Determine the [x, y] coordinate at the center of the cell enclosing the given text.  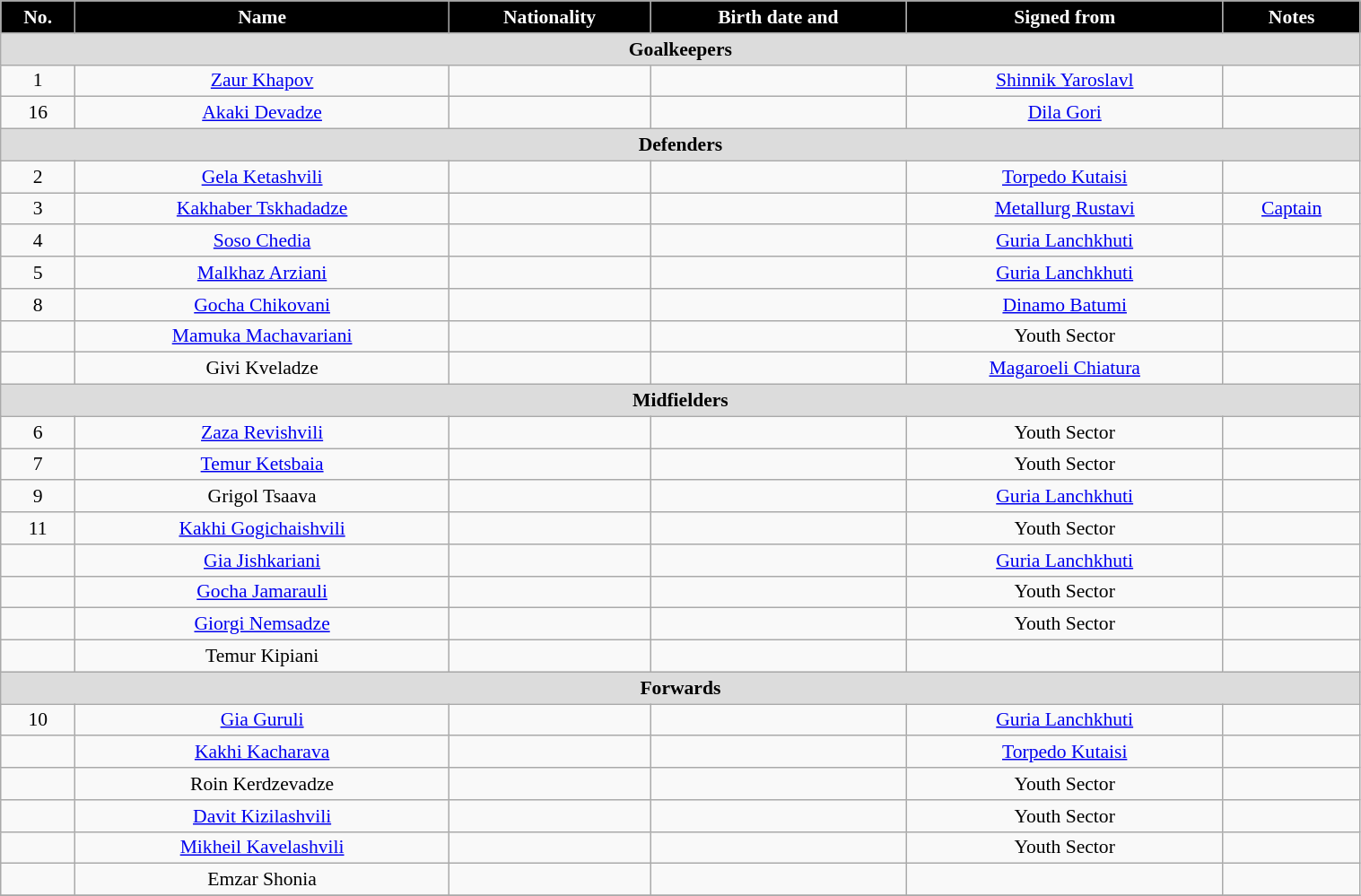
Givi Kveladze [262, 369]
Signed from [1064, 17]
Davit Kizilashvili [262, 816]
9 [38, 497]
Midfielders [680, 401]
11 [38, 528]
Name [262, 17]
Captain [1292, 209]
Gocha Jamarauli [262, 592]
16 [38, 113]
4 [38, 241]
5 [38, 273]
Goalkeepers [680, 49]
10 [38, 720]
No. [38, 17]
Gia Jishkariani [262, 561]
Roin Kerdzevadze [262, 784]
Notes [1292, 17]
6 [38, 432]
Gocha Chikovani [262, 305]
2 [38, 177]
Kakhaber Tskhadadze [262, 209]
Giorgi Nemsadze [262, 624]
Zaza Revishvili [262, 432]
Gela Ketashvili [262, 177]
8 [38, 305]
Temur Kipiani [262, 657]
Akaki Devadze [262, 113]
Grigol Tsaava [262, 497]
Nationality [550, 17]
Defenders [680, 145]
Birth date and [779, 17]
Kakhi Kacharava [262, 752]
1 [38, 81]
Forwards [680, 688]
Metallurg Rustavi [1064, 209]
Gia Guruli [262, 720]
3 [38, 209]
Shinnik Yaroslavl [1064, 81]
Kakhi Gogichaishvili [262, 528]
Zaur Khapov [262, 81]
7 [38, 465]
Dinamo Batumi [1064, 305]
Temur Ketsbaia [262, 465]
Dila Gori [1064, 113]
Mamuka Machavariani [262, 336]
Magaroeli Chiatura [1064, 369]
Emzar Shonia [262, 880]
Mikheil Kavelashvili [262, 848]
Malkhaz Arziani [262, 273]
Soso Chedia [262, 241]
